Search for the cell housing the specified text and yield its [X, Y] center coordinate. 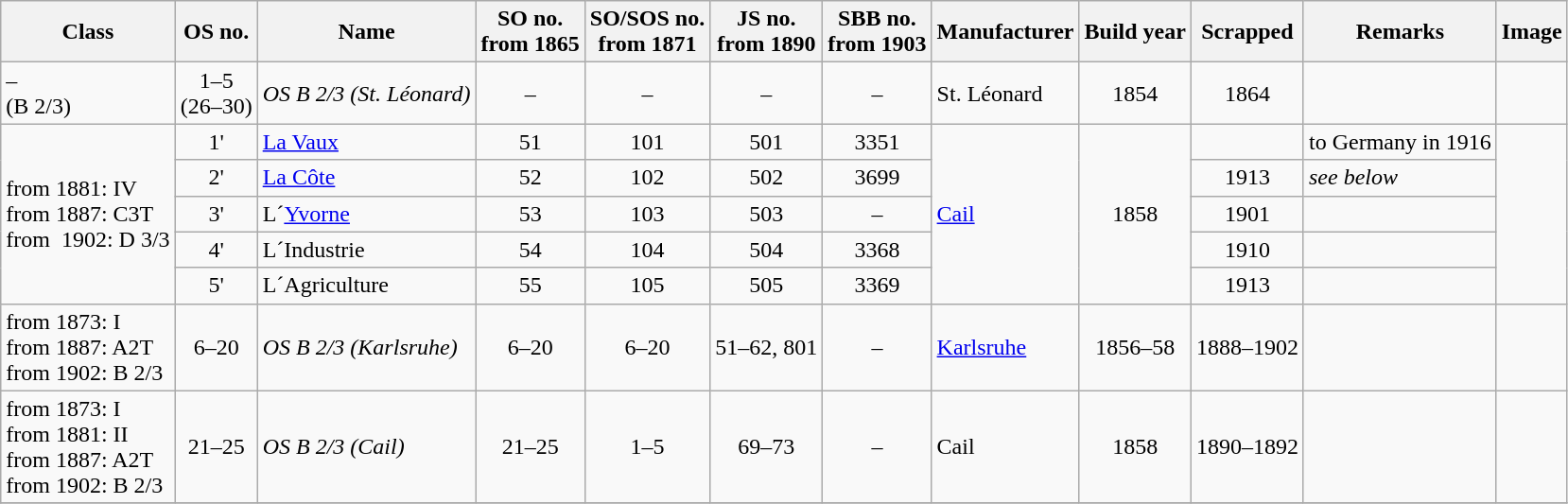
53 [530, 214]
La Vaux [367, 142]
101 [647, 142]
1890–1892 [1246, 446]
503 [766, 214]
OS no. [216, 32]
3368 [878, 250]
Name [367, 32]
2' [216, 178]
L´Agriculture [367, 286]
105 [647, 286]
from 1873: Ifrom 1887: A2Tfrom 1902: B 2/3 [88, 347]
502 [766, 178]
1901 [1246, 214]
La Côte [367, 178]
1888–1902 [1246, 347]
504 [766, 250]
OS B 2/3 (Karlsruhe) [367, 347]
1' [216, 142]
1864 [1246, 93]
1–5(26–30) [216, 93]
Class [88, 32]
104 [647, 250]
SO no.from 1865 [530, 32]
L´Industrie [367, 250]
Image [1532, 32]
4' [216, 250]
Remarks [1400, 32]
1–5 [647, 446]
St. Léonard [1005, 93]
54 [530, 250]
Scrapped [1246, 32]
1854 [1135, 93]
from 1873: Ifrom 1881: IIfrom 1887: A2Tfrom 1902: B 2/3 [88, 446]
3' [216, 214]
5' [216, 286]
501 [766, 142]
102 [647, 178]
see below [1400, 178]
from 1881: IVfrom 1887: C3Tfrom 1902: D 3/3 [88, 214]
SO/SOS no.from 1871 [647, 32]
L´Yvorne [367, 214]
3369 [878, 286]
1910 [1246, 250]
JS no.from 1890 [766, 32]
Build year [1135, 32]
to Germany in 1916 [1400, 142]
3351 [878, 142]
51 [530, 142]
3699 [878, 178]
SBB no.from 1903 [878, 32]
51–62, 801 [766, 347]
OS B 2/3 (Cail) [367, 446]
505 [766, 286]
1856–58 [1135, 347]
–(B 2/3) [88, 93]
55 [530, 286]
103 [647, 214]
Manufacturer [1005, 32]
52 [530, 178]
69–73 [766, 446]
Karlsruhe [1005, 347]
OS B 2/3 (St. Léonard) [367, 93]
